Detect which cell encompasses the target text, then output its (x, y) center coordinate. 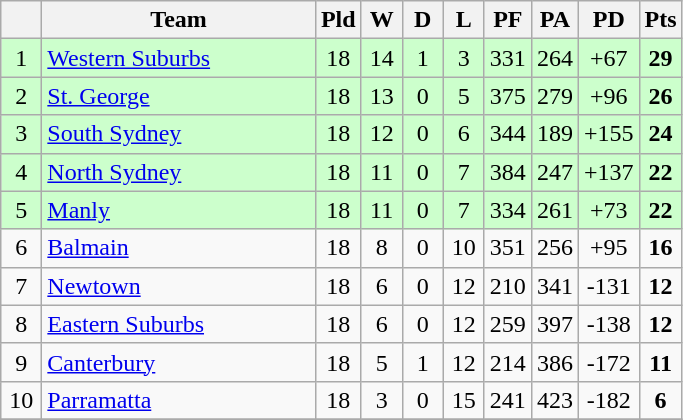
214 (508, 362)
423 (554, 400)
South Sydney (179, 134)
North Sydney (179, 172)
14 (382, 58)
+95 (608, 248)
St. George (179, 96)
-182 (608, 400)
Manly (179, 210)
+96 (608, 96)
4 (22, 172)
247 (554, 172)
-172 (608, 362)
Canterbury (179, 362)
344 (508, 134)
264 (554, 58)
PD (608, 20)
+73 (608, 210)
13 (382, 96)
241 (508, 400)
Balmain (179, 248)
2 (22, 96)
331 (508, 58)
9 (22, 362)
334 (508, 210)
Western Suburbs (179, 58)
15 (464, 400)
-131 (608, 286)
397 (554, 324)
384 (508, 172)
+155 (608, 134)
16 (660, 248)
375 (508, 96)
Team (179, 20)
210 (508, 286)
+137 (608, 172)
+67 (608, 58)
351 (508, 248)
189 (554, 134)
Pts (660, 20)
261 (554, 210)
Eastern Suburbs (179, 324)
259 (508, 324)
Pld (338, 20)
PF (508, 20)
256 (554, 248)
PA (554, 20)
24 (660, 134)
386 (554, 362)
279 (554, 96)
Parramatta (179, 400)
29 (660, 58)
L (464, 20)
341 (554, 286)
-138 (608, 324)
Newtown (179, 286)
D (422, 20)
W (382, 20)
26 (660, 96)
